Detect which cell encompasses the target text, then output its [x, y] center coordinate. 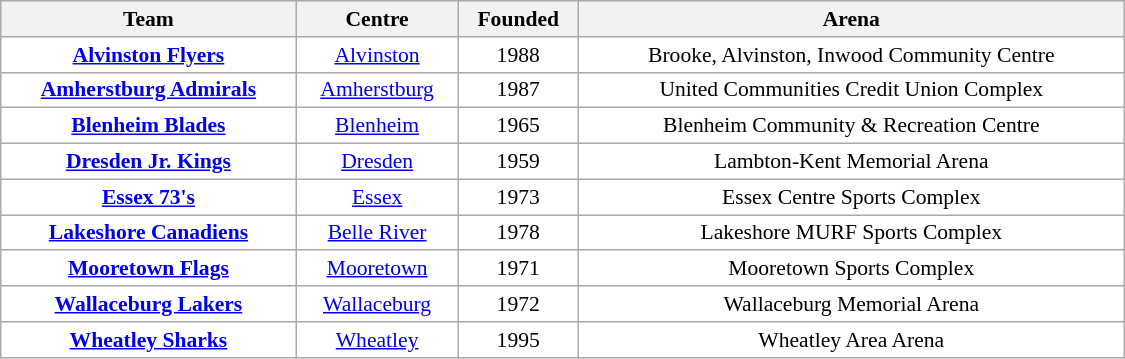
Essex 73's [148, 197]
Alvinston [377, 55]
Wallaceburg [377, 304]
Wallaceburg Memorial Arena [851, 304]
Mooretown [377, 269]
Essex Centre Sports Complex [851, 197]
1972 [518, 304]
Lakeshore Canadiens [148, 233]
Belle River [377, 233]
1988 [518, 55]
1971 [518, 269]
Founded [518, 19]
Arena [851, 19]
Brooke, Alvinston, Inwood Community Centre [851, 55]
Lakeshore MURF Sports Complex [851, 233]
Essex [377, 197]
Blenheim Community & Recreation Centre [851, 126]
Alvinston Flyers [148, 55]
United Communities Credit Union Complex [851, 90]
Amherstburg [377, 90]
1987 [518, 90]
Wallaceburg Lakers [148, 304]
Lambton-Kent Memorial Arena [851, 162]
Mooretown Sports Complex [851, 269]
Amherstburg Admirals [148, 90]
Wheatley Sharks [148, 340]
Team [148, 19]
Centre [377, 19]
1973 [518, 197]
1978 [518, 233]
Blenheim Blades [148, 126]
1965 [518, 126]
Mooretown Flags [148, 269]
Wheatley Area Arena [851, 340]
Wheatley [377, 340]
1995 [518, 340]
Dresden [377, 162]
Blenheim [377, 126]
Dresden Jr. Kings [148, 162]
1959 [518, 162]
